Scan for the cell matching the given text and deliver its [x, y] coordinate at center. 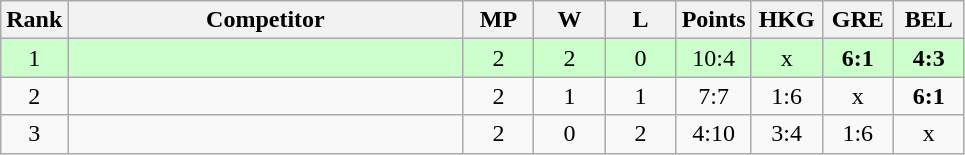
10:4 [714, 58]
BEL [928, 20]
4:10 [714, 134]
MP [498, 20]
Points [714, 20]
GRE [858, 20]
4:3 [928, 58]
7:7 [714, 96]
HKG [786, 20]
L [640, 20]
Rank [34, 20]
3 [34, 134]
W [570, 20]
3:4 [786, 134]
Competitor [266, 20]
